Output the [x, y] coordinate of the center of the cell containing the given text.  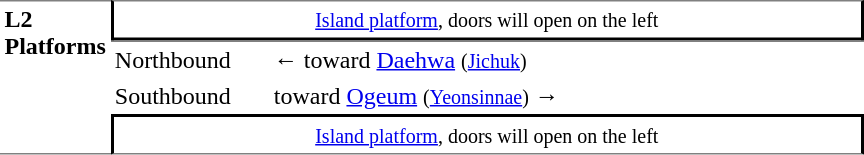
Southbound [190, 96]
L2Platforms [55, 77]
toward Ogeum (Yeonsinnae) → [566, 96]
← toward Daehwa (Jichuk) [566, 59]
Northbound [190, 59]
